Capture the cell that displays the provided text and extract its (X, Y) central coordinate. 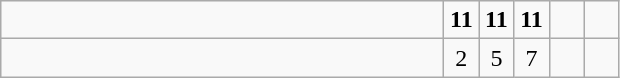
7 (532, 58)
2 (462, 58)
5 (496, 58)
